Provide the (X, Y) coordinate of the cell's center where the given text is located.  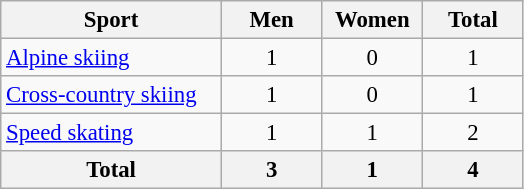
Sport (112, 20)
Cross-country skiing (112, 95)
Alpine skiing (112, 58)
4 (474, 170)
Men (272, 20)
2 (474, 133)
Speed skating (112, 133)
Women (372, 20)
3 (272, 170)
